Locate the cell with the specified text and output its (X, Y) center coordinate. 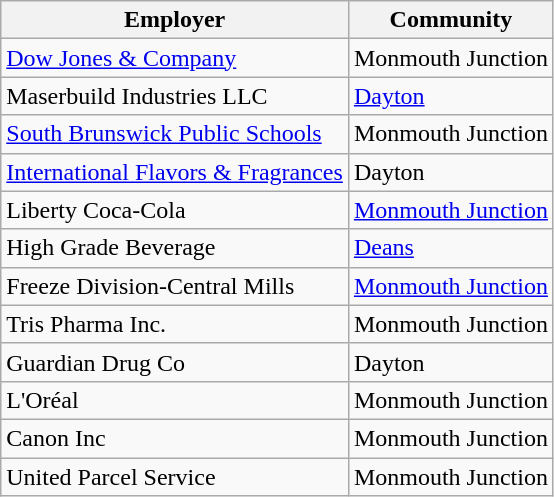
United Parcel Service (175, 477)
Deans (450, 248)
South Brunswick Public Schools (175, 134)
Guardian Drug Co (175, 362)
Employer (175, 20)
High Grade Beverage (175, 248)
L'Oréal (175, 400)
Freeze Division-Central Mills (175, 286)
Maserbuild Industries LLC (175, 96)
Dow Jones & Company (175, 58)
Liberty Coca-Cola (175, 210)
Tris Pharma Inc. (175, 324)
Community (450, 20)
Canon Inc (175, 438)
International Flavors & Fragrances (175, 172)
